Find where the given text appears and provide that cell's center as [x, y] coordinate. 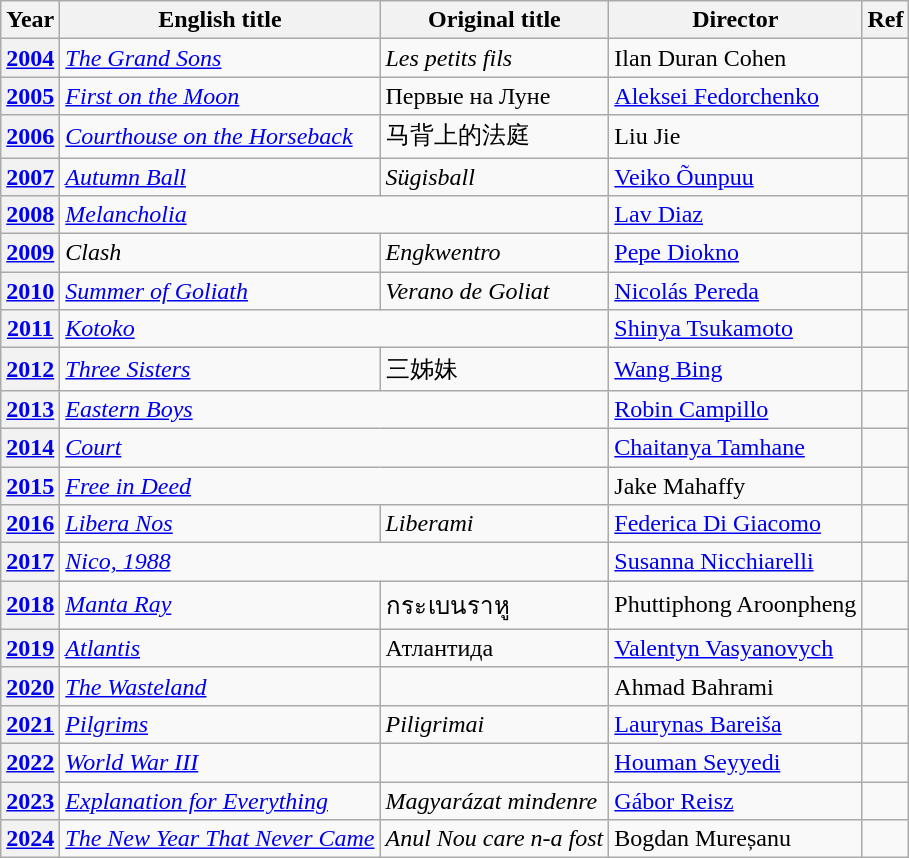
Атлантида [494, 648]
Courthouse on the Horseback [220, 136]
2023 [30, 801]
English title [220, 20]
2024 [30, 839]
2005 [30, 96]
2014 [30, 447]
Aleksei Fedorchenko [736, 96]
2007 [30, 177]
Melancholia [334, 215]
Wang Bing [736, 370]
Phuttiphong Aroonpheng [736, 606]
Federica Di Giacomo [736, 524]
2004 [30, 58]
Original title [494, 20]
2020 [30, 686]
Piligrimai [494, 724]
Shinya Tsukamoto [736, 329]
Manta Ray [220, 606]
Atlantis [220, 648]
2012 [30, 370]
World War III [220, 762]
2017 [30, 562]
Free in Deed [334, 485]
2011 [30, 329]
Valentyn Vasyanovych [736, 648]
Jake Mahaffy [736, 485]
2010 [30, 291]
Explanation for Everything [220, 801]
2008 [30, 215]
马背上的法庭 [494, 136]
2016 [30, 524]
Verano de Goliat [494, 291]
Nicolás Pereda [736, 291]
Anul Nou care n-a fost [494, 839]
Nico, 1988 [334, 562]
Kotoko [334, 329]
Robin Campillo [736, 409]
Houman Seyyedi [736, 762]
Magyarázat mindenre [494, 801]
Court [334, 447]
Bogdan Mureșanu [736, 839]
2019 [30, 648]
The New Year That Never Came [220, 839]
三姊妹 [494, 370]
2018 [30, 606]
2015 [30, 485]
Ref [886, 20]
Pepe Diokno [736, 253]
Первые на Луне [494, 96]
Susanna Nicchiarelli [736, 562]
Ilan Duran Cohen [736, 58]
The Grand Sons [220, 58]
Sügisball [494, 177]
Lav Diaz [736, 215]
2009 [30, 253]
Year [30, 20]
Laurynas Bareiša [736, 724]
Summer of Goliath [220, 291]
Clash [220, 253]
Director [736, 20]
Engkwentro [494, 253]
Les petits fils [494, 58]
Pilgrims [220, 724]
The Wasteland [220, 686]
2006 [30, 136]
Liu Jie [736, 136]
Ahmad Bahrami [736, 686]
Veiko Õunpuu [736, 177]
Autumn Ball [220, 177]
2013 [30, 409]
2022 [30, 762]
First on the Moon [220, 96]
Liberami [494, 524]
2021 [30, 724]
Libera Nos [220, 524]
Chaitanya Tamhane [736, 447]
Three Sisters [220, 370]
Eastern Boys [334, 409]
Gábor Reisz [736, 801]
กระเบนราหู [494, 606]
